Extract the [x, y] coordinate from the center of the cell holding the provided text.  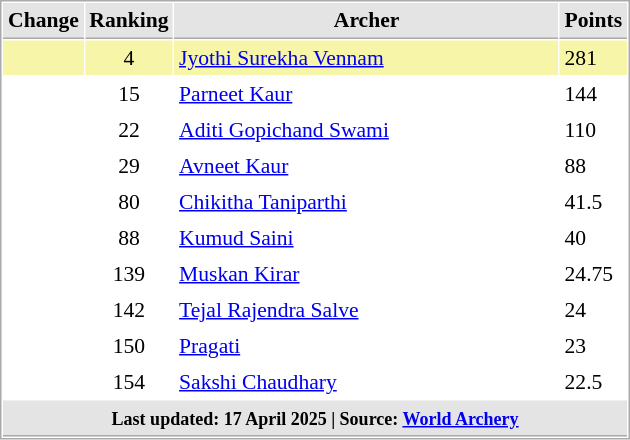
150 [129, 345]
Pragati [367, 345]
Kumud Saini [367, 237]
4 [129, 57]
Muskan Kirar [367, 273]
144 [594, 93]
110 [594, 129]
Tejal Rajendra Salve [367, 309]
15 [129, 93]
Sakshi Chaudhary [367, 381]
142 [129, 309]
154 [129, 381]
24 [594, 309]
Change [44, 21]
Avneet Kaur [367, 165]
Parneet Kaur [367, 93]
40 [594, 237]
Ranking [129, 21]
80 [129, 201]
Archer [367, 21]
23 [594, 345]
Chikitha Taniparthi [367, 201]
281 [594, 57]
29 [129, 165]
Jyothi Surekha Vennam [367, 57]
22 [129, 129]
41.5 [594, 201]
Aditi Gopichand Swami [367, 129]
22.5 [594, 381]
Last updated: 17 April 2025 | Source: World Archery [316, 418]
Points [594, 21]
139 [129, 273]
24.75 [594, 273]
